Detect which cell encompasses the target text, then output its [x, y] center coordinate. 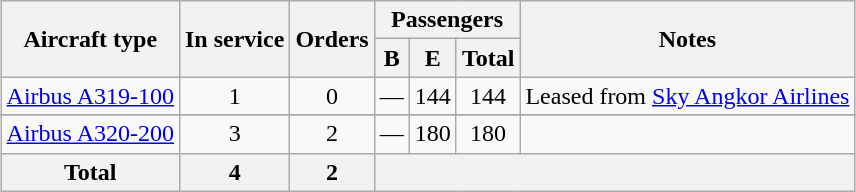
3 [234, 134]
E [432, 58]
4 [234, 172]
Orders [332, 39]
0 [332, 96]
Passengers [447, 20]
In service [234, 39]
Leased from Sky Angkor Airlines [688, 96]
1 [234, 96]
B [392, 58]
Notes [688, 39]
Airbus A320-200 [90, 134]
Aircraft type [90, 39]
Airbus A319-100 [90, 96]
